Identify which cell holds the provided text, then report its (X, Y) central coordinate. 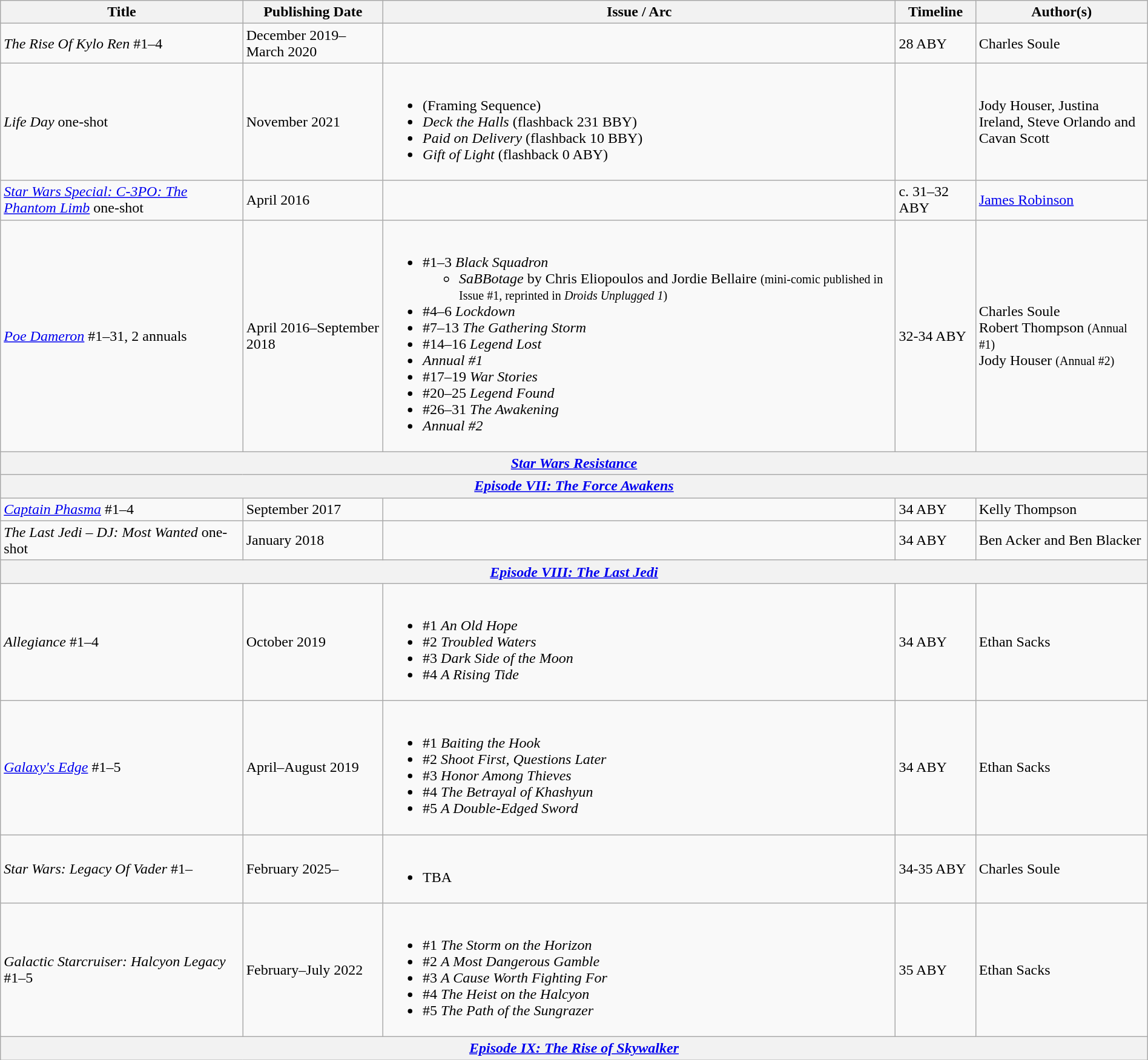
Star Wars: Legacy Of Vader #1– (122, 868)
Kelly Thompson (1061, 509)
November 2021 (312, 122)
Galaxy's Edge #1–5 (122, 768)
Episode VII: The Force Awakens (574, 486)
32-34 ABY (935, 335)
The Last Jedi – DJ: Most Wanted one-shot (122, 540)
Life Day one-shot (122, 122)
Galactic Starcruiser: Halcyon Legacy #1–5 (122, 970)
(Framing Sequence)Deck the Halls (flashback 231 BBY)Paid on Delivery (flashback 10 BBY)Gift of Light (flashback 0 ABY) (639, 122)
Charles SouleRobert Thompson (Annual #1)Jody Houser (Annual #2) (1061, 335)
Timeline (935, 12)
Episode IX: The Rise of Skywalker (574, 1048)
December 2019–March 2020 (312, 44)
35 ABY (935, 970)
Publishing Date (312, 12)
TBA (639, 868)
Allegiance #1–4 (122, 642)
c. 31–32 ABY (935, 200)
Episode VIII: The Last Jedi (574, 571)
Jody Houser, Justina Ireland, Steve Orlando and Cavan Scott (1061, 122)
The Rise Of Kylo Ren #1–4 (122, 44)
Title (122, 12)
January 2018 (312, 540)
February–July 2022 (312, 970)
Captain Phasma #1–4 (122, 509)
#1 The Storm on the Horizon#2 A Most Dangerous Gamble#3 A Cause Worth Fighting For#4 The Heist on the Halcyon#5 The Path of the Sungrazer (639, 970)
James Robinson (1061, 200)
#1 Baiting the Hook#2 Shoot First, Questions Later#3 Honor Among Thieves#4 The Betrayal of Khashyun#5 A Double-Edged Sword (639, 768)
Poe Dameron #1–31, 2 annuals (122, 335)
Star Wars Special: C-3PO: The Phantom Limb one-shot (122, 200)
Author(s) (1061, 12)
February 2025– (312, 868)
34-35 ABY (935, 868)
Ben Acker and Ben Blacker (1061, 540)
Star Wars Resistance (574, 463)
September 2017 (312, 509)
28 ABY (935, 44)
April 2016 (312, 200)
April–August 2019 (312, 768)
October 2019 (312, 642)
April 2016–September 2018 (312, 335)
Issue / Arc (639, 12)
#1 An Old Hope#2 Troubled Waters#3 Dark Side of the Moon#4 A Rising Tide (639, 642)
